Return [X, Y] of the center of cell containing provided text 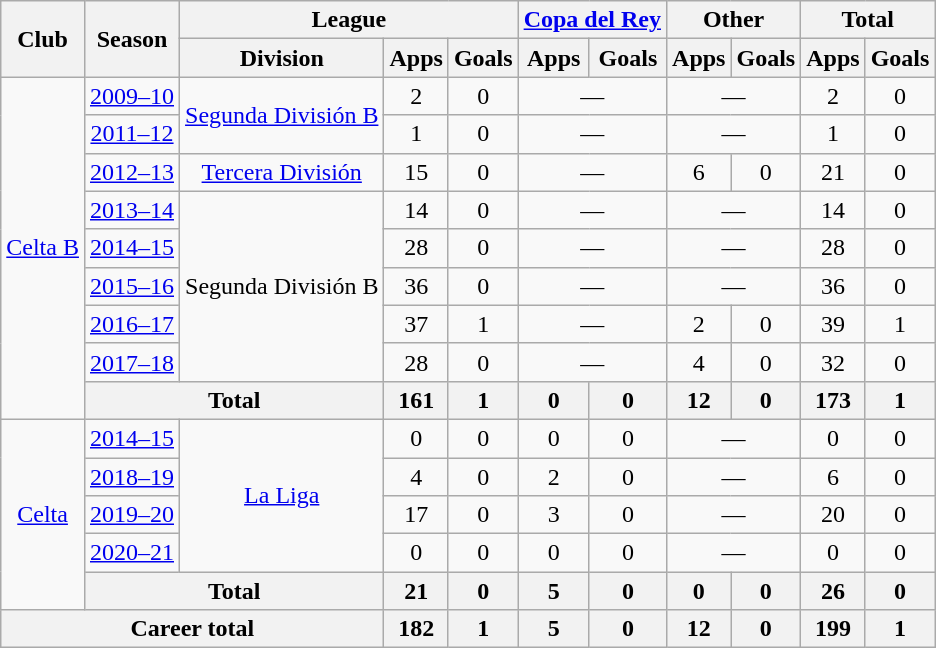
2018–19 [132, 477]
2019–20 [132, 515]
199 [833, 629]
173 [833, 400]
182 [416, 629]
2016–17 [132, 324]
Tercera División [282, 172]
39 [833, 324]
2013–14 [132, 210]
2020–21 [132, 553]
26 [833, 591]
2011–12 [132, 134]
Season [132, 39]
17 [416, 515]
3 [554, 515]
League [350, 20]
2012–13 [132, 172]
Celta B [43, 248]
2017–18 [132, 362]
Celta [43, 514]
Club [43, 39]
37 [416, 324]
Division [282, 58]
La Liga [282, 495]
161 [416, 400]
Career total [192, 629]
2015–16 [132, 286]
32 [833, 362]
20 [833, 515]
Copa del Rey [592, 20]
Other [734, 20]
2009–10 [132, 96]
15 [416, 172]
